Capture the cell that displays the provided text and extract its (X, Y) central coordinate. 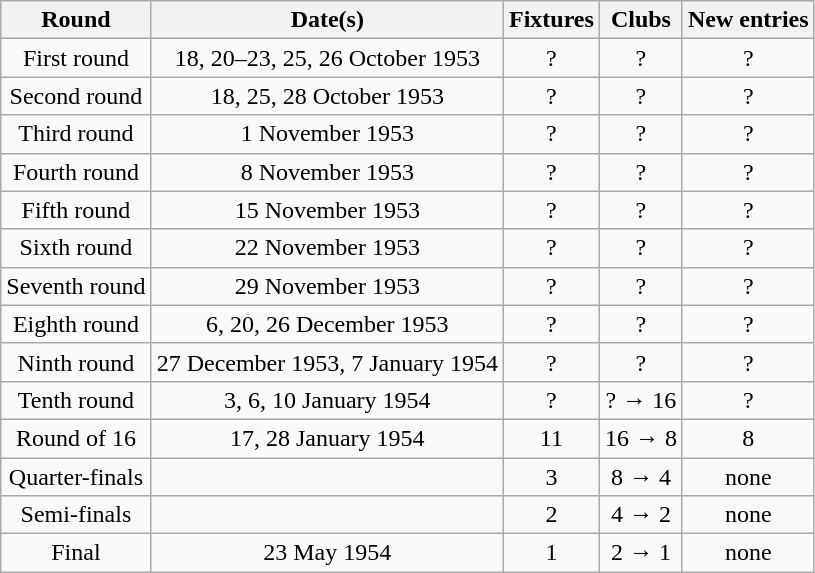
Ninth round (76, 362)
Seventh round (76, 286)
15 November 1953 (327, 210)
3 (551, 477)
Semi-finals (76, 515)
Date(s) (327, 20)
6, 20, 26 December 1953 (327, 324)
1 (551, 553)
2 → 1 (640, 553)
Third round (76, 134)
18, 20–23, 25, 26 October 1953 (327, 58)
Round (76, 20)
Fixtures (551, 20)
27 December 1953, 7 January 1954 (327, 362)
11 (551, 438)
29 November 1953 (327, 286)
Sixth round (76, 248)
18, 25, 28 October 1953 (327, 96)
New entries (748, 20)
Round of 16 (76, 438)
Fifth round (76, 210)
8 (748, 438)
23 May 1954 (327, 553)
1 November 1953 (327, 134)
8 → 4 (640, 477)
2 (551, 515)
First round (76, 58)
Quarter-finals (76, 477)
22 November 1953 (327, 248)
Fourth round (76, 172)
Second round (76, 96)
3, 6, 10 January 1954 (327, 400)
Clubs (640, 20)
Final (76, 553)
4 → 2 (640, 515)
Eighth round (76, 324)
16 → 8 (640, 438)
8 November 1953 (327, 172)
? → 16 (640, 400)
17, 28 January 1954 (327, 438)
Tenth round (76, 400)
